Extract the [X, Y] coordinate from the center of the cell holding the provided text.  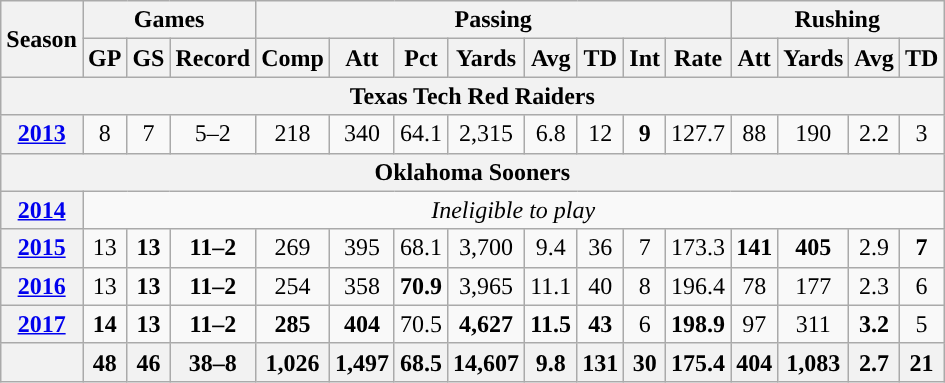
9.8 [551, 362]
269 [293, 248]
Comp [293, 58]
173.3 [698, 248]
Season [42, 39]
78 [754, 286]
Games [168, 20]
340 [362, 134]
3,700 [486, 248]
141 [754, 248]
64.1 [420, 134]
9 [645, 134]
36 [600, 248]
196.4 [698, 286]
218 [293, 134]
2016 [42, 286]
Rushing [838, 20]
2014 [42, 210]
14,607 [486, 362]
405 [814, 248]
131 [600, 362]
1,026 [293, 362]
12 [600, 134]
43 [600, 324]
4,627 [486, 324]
70.9 [420, 286]
177 [814, 286]
Texas Tech Red Raiders [472, 96]
2.9 [874, 248]
Ineligible to play [512, 210]
GP [104, 58]
30 [645, 362]
Rate [698, 58]
254 [293, 286]
40 [600, 286]
3.2 [874, 324]
2,315 [486, 134]
395 [362, 248]
38–8 [213, 362]
127.7 [698, 134]
48 [104, 362]
70.5 [420, 324]
14 [104, 324]
9.4 [551, 248]
2017 [42, 324]
3,965 [486, 286]
Passing [494, 20]
190 [814, 134]
GS [148, 58]
2.3 [874, 286]
198.9 [698, 324]
5–2 [213, 134]
175.4 [698, 362]
3 [921, 134]
68.5 [420, 362]
88 [754, 134]
Record [213, 58]
Oklahoma Sooners [472, 172]
2015 [42, 248]
11.1 [551, 286]
5 [921, 324]
311 [814, 324]
21 [921, 362]
6.8 [551, 134]
2013 [42, 134]
11.5 [551, 324]
1,083 [814, 362]
358 [362, 286]
2.2 [874, 134]
97 [754, 324]
Pct [420, 58]
285 [293, 324]
1,497 [362, 362]
68.1 [420, 248]
Int [645, 58]
2.7 [874, 362]
46 [148, 362]
